Return the [X, Y] coordinate for the center point of the cell that contains the specified text.  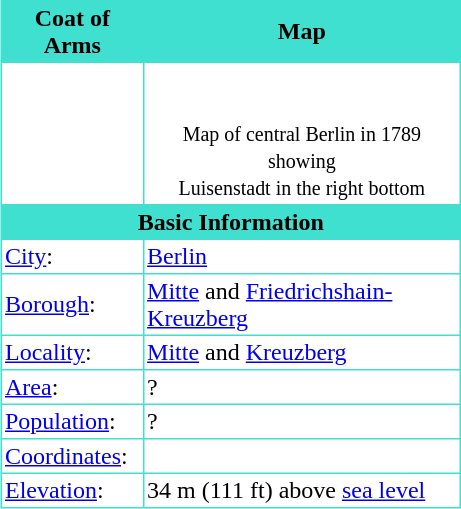
Map [302, 32]
Borough: [72, 304]
Berlin [302, 256]
City: [72, 256]
Elevation: [72, 490]
Coordinates: [72, 456]
Area: [72, 386]
Mitte and Friedrichshain-Kreuzberg [302, 304]
Map of central Berlin in 1789 showing Luisenstadt in the right bottom [302, 134]
Locality: [72, 352]
34 m (111 ft) above sea level [302, 490]
Basic Information [231, 222]
Population: [72, 422]
Mitte and Kreuzberg [302, 352]
Coat of Arms [72, 32]
